Output the (x, y) coordinate of the center of the cell containing the given text.  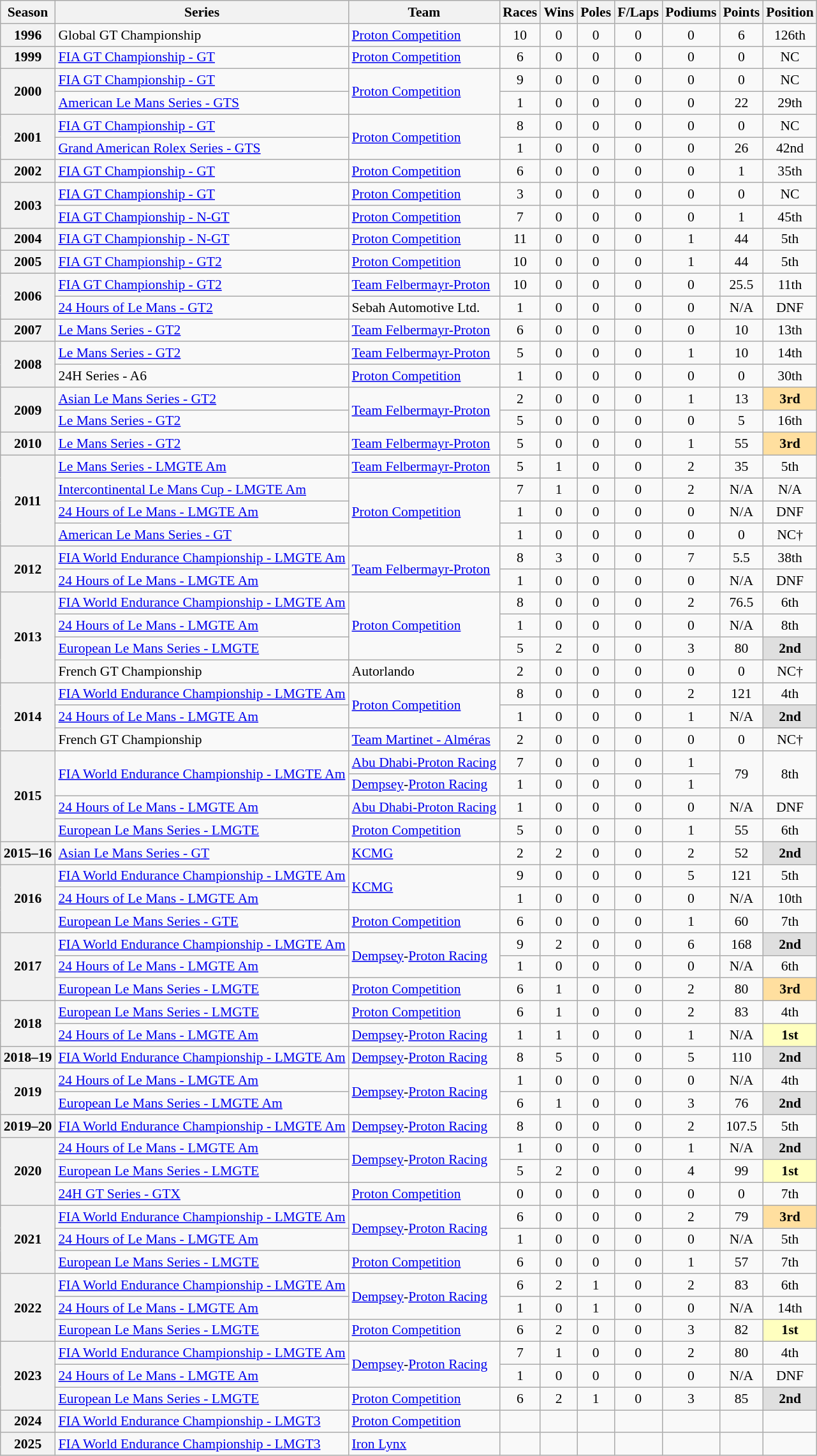
Wins (559, 12)
13 (742, 399)
Intercontinental Le Mans Cup - LMGTE Am (202, 489)
F/Laps (638, 12)
Points (742, 12)
2003 (28, 205)
2009 (28, 410)
1999 (28, 57)
2020 (28, 1171)
Races (520, 12)
52 (742, 853)
2008 (28, 365)
4 (691, 1171)
110 (742, 1058)
Series (202, 12)
2018 (28, 1023)
107.5 (742, 1126)
2021 (28, 1239)
2001 (28, 137)
16th (790, 421)
Grand American Rolex Series - GTS (202, 149)
2005 (28, 262)
2002 (28, 172)
60 (742, 921)
Le Mans Series - LMGTE Am (202, 467)
Autorlando (423, 671)
24H GT Series - GTX (202, 1194)
168 (742, 944)
85 (742, 1399)
35 (742, 467)
2004 (28, 239)
45th (790, 217)
2017 (28, 967)
2011 (28, 501)
13th (790, 331)
2012 (28, 569)
29th (790, 103)
Asian Le Mans Series - GT (202, 853)
10th (790, 899)
25.5 (742, 285)
Season (28, 12)
76.5 (742, 603)
42nd (790, 149)
2019 (28, 1092)
35th (790, 172)
99 (742, 1171)
2025 (28, 1445)
2018–19 (28, 1058)
2006 (28, 296)
Team (423, 12)
30th (790, 376)
American Le Mans Series - GT (202, 535)
57 (742, 1263)
2013 (28, 637)
American Le Mans Series - GTS (202, 103)
Asian Le Mans Series - GT2 (202, 399)
2015 (28, 796)
24H Series - A6 (202, 376)
Sebah Automotive Ltd. (423, 308)
76 (742, 1103)
2024 (28, 1422)
Position (790, 12)
European Le Mans Series - LMGTE Am (202, 1103)
11 (520, 239)
Podiums (691, 12)
24 Hours of Le Mans - GT2 (202, 308)
26 (742, 149)
11th (790, 285)
Poles (596, 12)
2022 (28, 1308)
2000 (28, 92)
1996 (28, 35)
Team Martinet - Alméras (423, 739)
82 (742, 1330)
2019–20 (28, 1126)
2014 (28, 717)
Global GT Championship (202, 35)
126th (790, 35)
2023 (28, 1376)
2007 (28, 331)
2015–16 (28, 853)
5.5 (742, 558)
2010 (28, 444)
38th (790, 558)
Iron Lynx (423, 1445)
22 (742, 103)
European Le Mans Series - GTE (202, 921)
2016 (28, 898)
